From the cell containing the given text, extract its center point as (X, Y) coordinate. 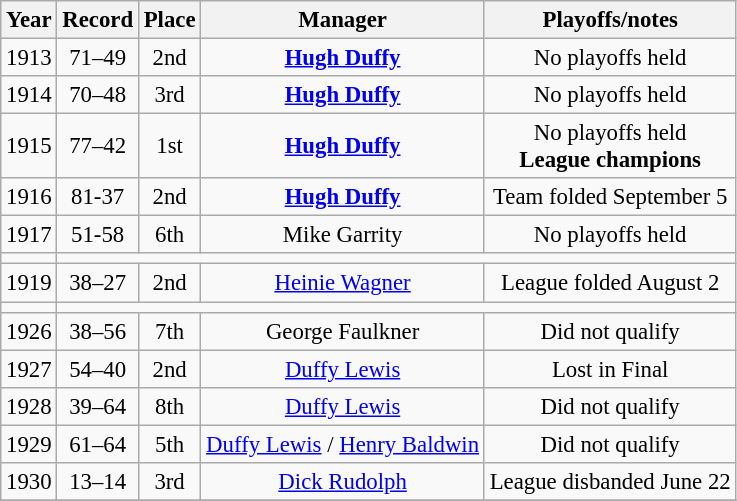
7th (169, 331)
1913 (29, 58)
League folded August 2 (610, 283)
No playoffs heldLeague champions (610, 146)
Mike Garrity (343, 235)
54–40 (98, 369)
Lost in Final (610, 369)
13–14 (98, 482)
1916 (29, 197)
71–49 (98, 58)
8th (169, 406)
1929 (29, 444)
Record (98, 20)
Place (169, 20)
70–48 (98, 95)
Team folded September 5 (610, 197)
League disbanded June 22 (610, 482)
39–64 (98, 406)
1928 (29, 406)
George Faulkner (343, 331)
1914 (29, 95)
38–27 (98, 283)
81-37 (98, 197)
1st (169, 146)
5th (169, 444)
Dick Rudolph (343, 482)
Heinie Wagner (343, 283)
Playoffs/notes (610, 20)
61–64 (98, 444)
Duffy Lewis / Henry Baldwin (343, 444)
1919 (29, 283)
6th (169, 235)
1926 (29, 331)
Manager (343, 20)
1927 (29, 369)
Year (29, 20)
77–42 (98, 146)
1930 (29, 482)
51-58 (98, 235)
1915 (29, 146)
38–56 (98, 331)
1917 (29, 235)
